Pinpoint the cell where the given text exists, returning its [x, y] midpoint coordinate. 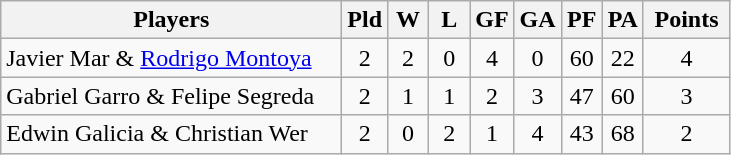
L [450, 20]
W [408, 20]
GF [492, 20]
Edwin Galicia & Christian Wer [172, 134]
43 [582, 134]
GA [538, 20]
68 [622, 134]
22 [622, 58]
Gabriel Garro & Felipe Segreda [172, 96]
PF [582, 20]
47 [582, 96]
PA [622, 20]
Javier Mar & Rodrigo Montoya [172, 58]
Players [172, 20]
Points [686, 20]
Pld [365, 20]
